Search for the cell housing the specified text and yield its [x, y] center coordinate. 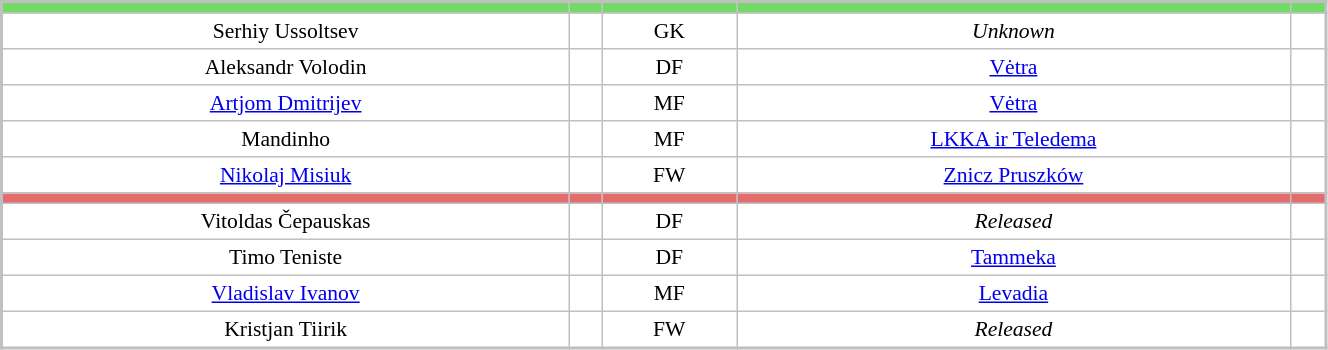
Artjom Dmitrijev [286, 103]
GK [670, 31]
Unknown [1014, 31]
Levadia [1014, 293]
Znicz Pruszków [1014, 175]
Aleksandr Volodin [286, 67]
Tammeka [1014, 257]
Mandinho [286, 139]
Vladislav Ivanov [286, 293]
Timo Teniste [286, 257]
Serhiy Ussoltsev [286, 31]
Nikolaj Misiuk [286, 175]
Kristjan Tiirik [286, 330]
LKKA ir Teledema [1014, 139]
Vitoldas Čepauskas [286, 221]
